Detect which cell encompasses the target text, then output its (x, y) center coordinate. 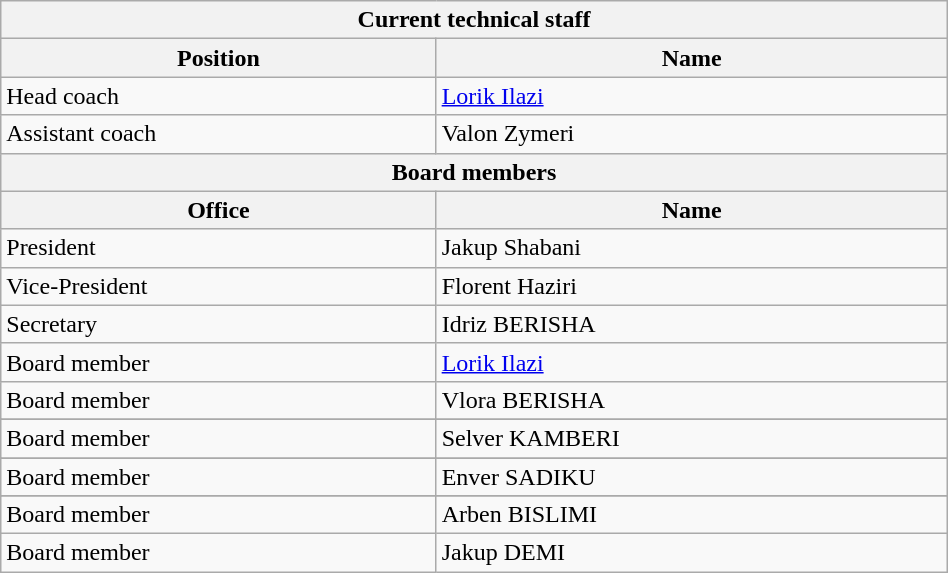
Secretary (218, 324)
Current technical staff (474, 20)
Head coach (218, 96)
Idriz BERISHA (692, 324)
Florent Haziri (692, 286)
Valon Zymeri (692, 134)
Selver KAMBERI (692, 438)
Vice-President (218, 286)
President (218, 248)
Board members (474, 172)
Office (218, 210)
Assistant coach (218, 134)
Vlora BERISHA (692, 400)
Jakup DEMI (692, 553)
Jakup Shabani (692, 248)
Arben BISLIMI (692, 515)
Position (218, 58)
Enver SADIKU (692, 477)
